Capture the cell that displays the provided text and extract its [X, Y] central coordinate. 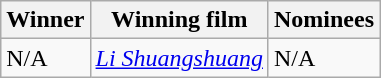
Li Shuangshuang [179, 58]
Winner [46, 20]
Winning film [179, 20]
Nominees [324, 20]
